Capture the cell that displays the provided text and extract its (x, y) central coordinate. 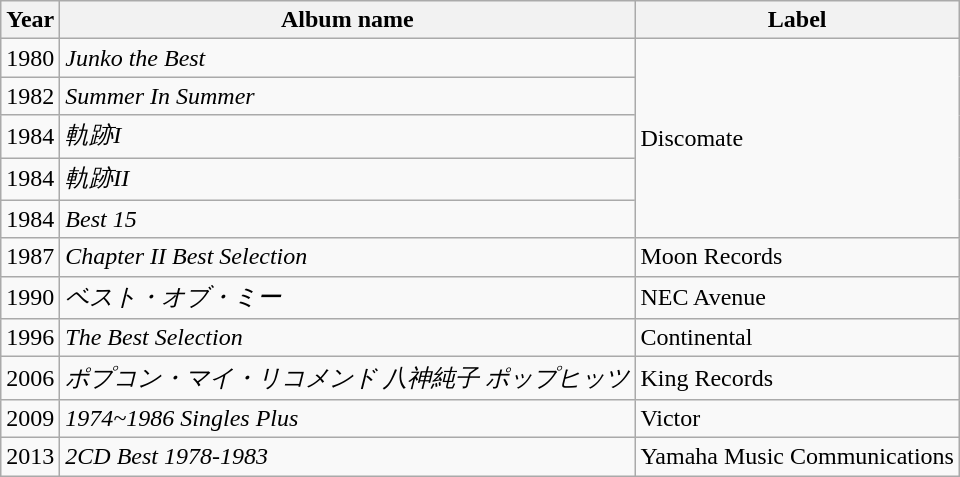
King Records (798, 378)
Junko the Best (348, 58)
ポプコン・マイ・リコメンド 八神純子 ポップヒッツ (348, 378)
ベスト・オブ・ミー (348, 298)
Label (798, 20)
1990 (30, 298)
Chapter II Best Selection (348, 257)
Continental (798, 338)
2006 (30, 378)
1996 (30, 338)
Yamaha Music Communications (798, 456)
Discomate (798, 138)
1974~1986 Singles Plus (348, 418)
1987 (30, 257)
2013 (30, 456)
Best 15 (348, 219)
軌跡I (348, 136)
NEC Avenue (798, 298)
Moon Records (798, 257)
2CD Best 1978-1983 (348, 456)
1980 (30, 58)
Year (30, 20)
1982 (30, 96)
Victor (798, 418)
The Best Selection (348, 338)
Album name (348, 20)
Summer In Summer (348, 96)
軌跡II (348, 180)
2009 (30, 418)
